Return (X, Y) of the center of cell containing provided text 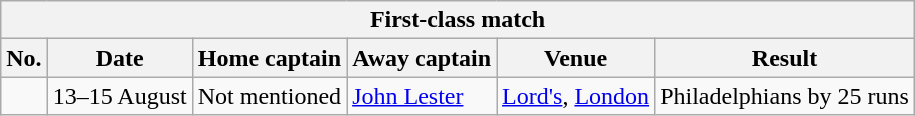
First-class match (458, 20)
Lord's, London (576, 96)
Philadelphians by 25 runs (785, 96)
Not mentioned (269, 96)
13–15 August (120, 96)
Away captain (422, 58)
Home captain (269, 58)
Date (120, 58)
No. (24, 58)
John Lester (422, 96)
Venue (576, 58)
Result (785, 58)
